Output the (X, Y) coordinate of the center of the cell containing the given text.  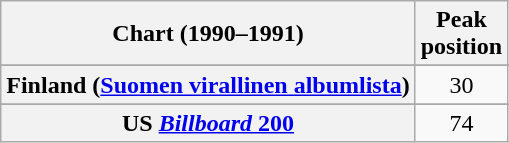
30 (461, 85)
Peakposition (461, 34)
US Billboard 200 (208, 123)
Finland (Suomen virallinen albumlista) (208, 85)
Chart (1990–1991) (208, 34)
74 (461, 123)
